Capture the cell that displays the provided text and extract its [x, y] central coordinate. 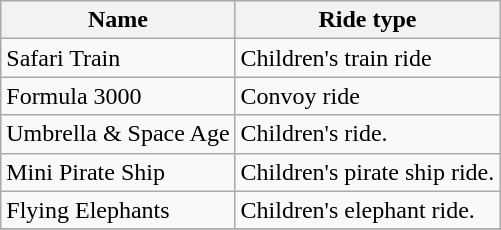
Convoy ride [368, 96]
Name [118, 20]
Children's pirate ship ride. [368, 172]
Safari Train [118, 58]
Children's train ride [368, 58]
Mini Pirate Ship [118, 172]
Formula 3000 [118, 96]
Ride type [368, 20]
Children's elephant ride. [368, 210]
Children's ride. [368, 134]
Flying Elephants [118, 210]
Umbrella & Space Age [118, 134]
